Detect which cell encompasses the target text, then output its (x, y) center coordinate. 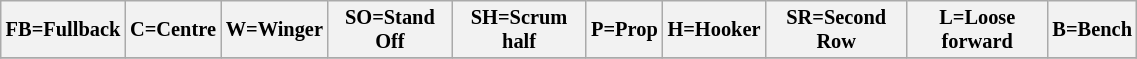
SH=Scrum half (519, 29)
SR=Second Row (836, 29)
B=Bench (1092, 29)
H=Hooker (714, 29)
P=Prop (624, 29)
SO=Stand Off (390, 29)
L=Loose forward (977, 29)
C=Centre (173, 29)
FB=Fullback (63, 29)
W=Winger (274, 29)
